Find where the given text appears and provide that cell's center as [x, y] coordinate. 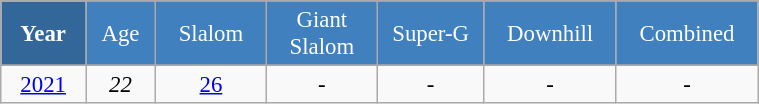
Age [121, 34]
2021 [44, 85]
Combined [686, 34]
Slalom [212, 34]
Super-G [430, 34]
Year [44, 34]
26 [212, 85]
Downhill [550, 34]
GiantSlalom [322, 34]
22 [121, 85]
